Capture the cell that displays the provided text and extract its [X, Y] central coordinate. 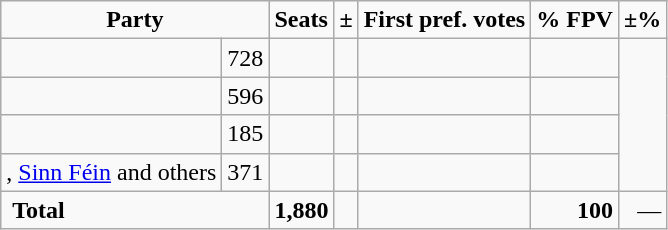
728 [246, 58]
Seats [302, 20]
± [346, 20]
100 [575, 210]
596 [246, 96]
±% [642, 20]
, Sinn Féin and others [112, 172]
185 [246, 134]
Party [135, 20]
First pref. votes [444, 20]
Total [135, 210]
% FPV [575, 20]
1,880 [302, 210]
— [642, 210]
371 [246, 172]
